Capture the cell that displays the provided text and extract its (X, Y) central coordinate. 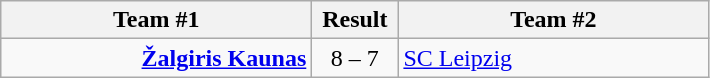
Result (355, 20)
8 – 7 (355, 58)
SC Leipzig (554, 58)
Žalgiris Kaunas (156, 58)
Team #2 (554, 20)
Team #1 (156, 20)
